Pinpoint the cell where the given text exists, returning its (x, y) midpoint coordinate. 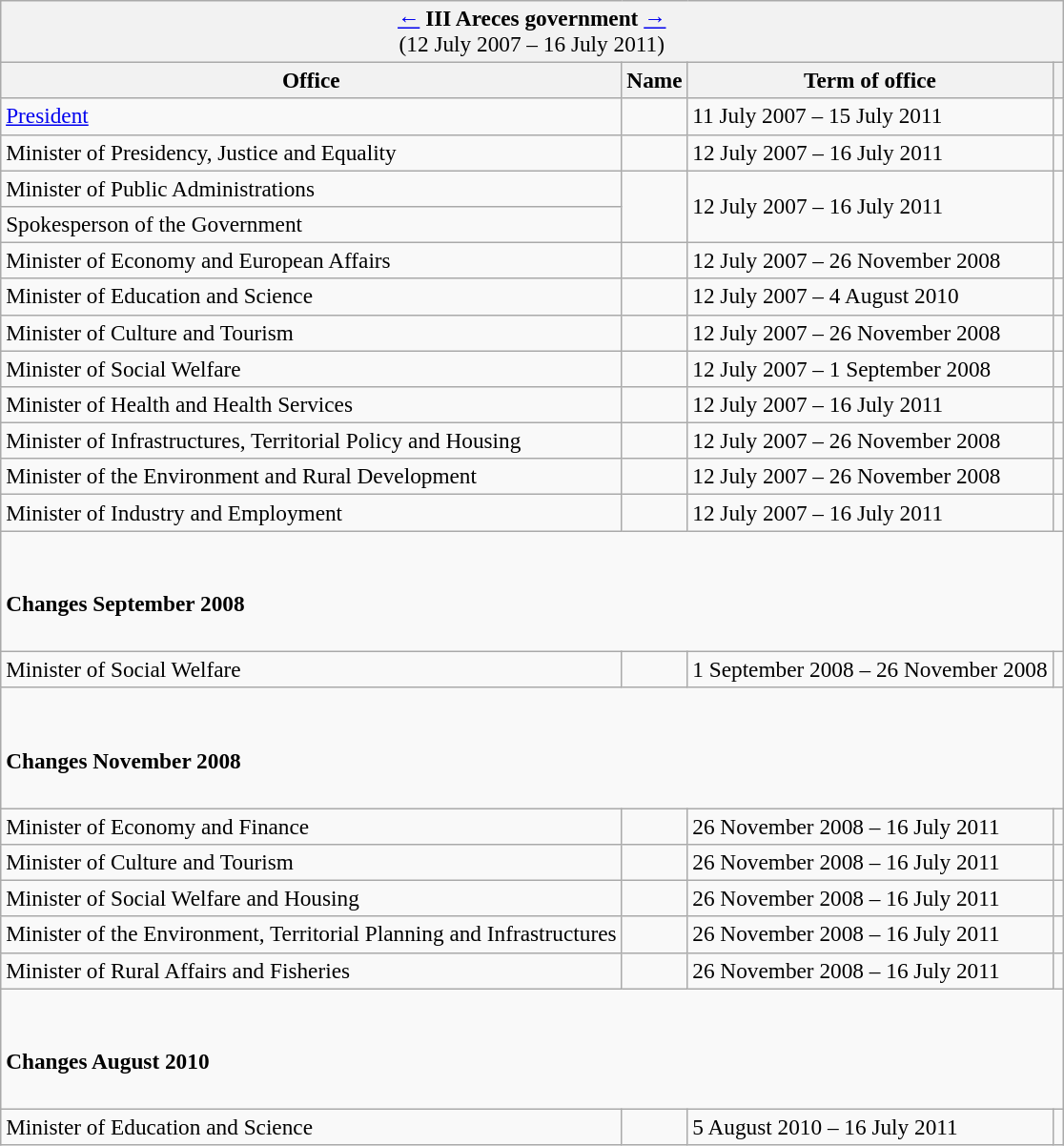
Spokesperson of the Government (311, 224)
Minister of the Environment, Territorial Planning and Infrastructures (311, 934)
11 July 2007 – 15 July 2011 (870, 116)
Minister of Social Welfare and Housing (311, 898)
Minister of Public Administrations (311, 188)
5 August 2010 – 16 July 2011 (870, 1127)
Minister of Rural Affairs and Fisheries (311, 971)
Office (311, 80)
12 July 2007 – 4 August 2010 (870, 297)
Minister of the Environment and Rural Development (311, 477)
Minister of Infrastructures, Territorial Policy and Housing (311, 440)
Minister of Presidency, Justice and Equality (311, 153)
Minister of Economy and European Affairs (311, 260)
Changes August 2010 (532, 1049)
12 July 2007 – 1 September 2008 (870, 368)
Minister of Economy and Finance (311, 826)
Minister of Health and Health Services (311, 404)
← III Areces government →(12 July 2007 – 16 July 2011) (532, 31)
Name (654, 80)
Changes November 2008 (532, 747)
President (311, 116)
1 September 2008 – 26 November 2008 (870, 669)
Minister of Industry and Employment (311, 512)
Term of office (870, 80)
Changes September 2008 (532, 591)
